Scan for the cell matching the given text and deliver its [X, Y] coordinate at center. 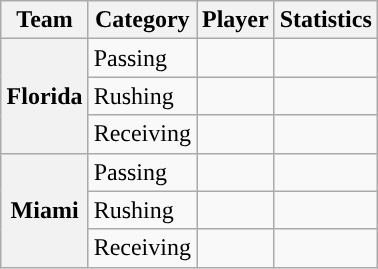
Category [142, 20]
Player [235, 20]
Statistics [326, 20]
Team [44, 20]
Miami [44, 210]
Florida [44, 96]
